Extract the (x, y) coordinate from the center of the cell holding the provided text.  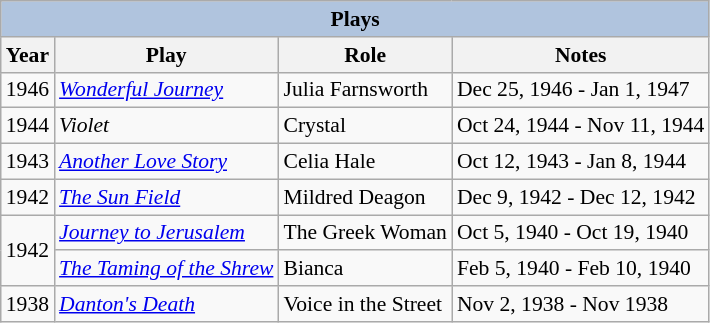
Oct 24, 1944 - Nov 11, 1944 (581, 126)
Year (28, 55)
Nov 2, 1938 - Nov 1938 (581, 304)
1938 (28, 304)
Voice in the Street (364, 304)
The Taming of the Shrew (166, 269)
Mildred Deagon (364, 197)
1944 (28, 126)
1943 (28, 162)
Plays (356, 19)
Another Love Story (166, 162)
Danton's Death (166, 304)
Dec 9, 1942 - Dec 12, 1942 (581, 197)
Oct 12, 1943 - Jan 8, 1944 (581, 162)
Journey to Jerusalem (166, 233)
Feb 5, 1940 - Feb 10, 1940 (581, 269)
Bianca (364, 269)
Crystal (364, 126)
Play (166, 55)
Celia Hale (364, 162)
The Greek Woman (364, 233)
Wonderful Journey (166, 90)
Oct 5, 1940 - Oct 19, 1940 (581, 233)
Notes (581, 55)
Dec 25, 1946 - Jan 1, 1947 (581, 90)
The Sun Field (166, 197)
Julia Farnsworth (364, 90)
Role (364, 55)
Violet (166, 126)
1946 (28, 90)
